Provide the [X, Y] coordinate of the cell's center where the given text is located.  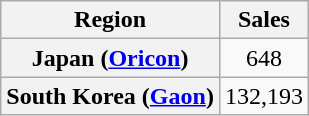
648 [264, 58]
132,193 [264, 96]
Region [110, 20]
Sales [264, 20]
South Korea (Gaon) [110, 96]
Japan (Oricon) [110, 58]
